Scan for the cell matching the given text and deliver its [X, Y] coordinate at center. 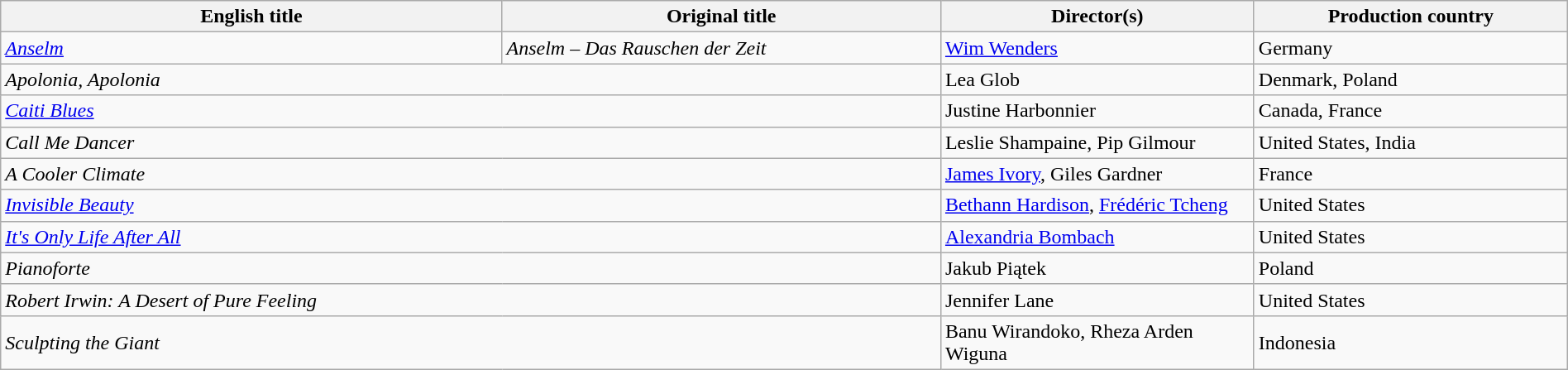
Justine Harbonnier [1097, 111]
Bethann Hardison, Frédéric Tcheng [1097, 205]
Wim Wenders [1097, 48]
Sculpting the Giant [471, 343]
Director(s) [1097, 17]
Poland [1411, 268]
Pianoforte [471, 268]
Alexandria Bombach [1097, 237]
Jennifer Lane [1097, 300]
English title [251, 17]
Invisible Beauty [471, 205]
France [1411, 174]
Canada, France [1411, 111]
Germany [1411, 48]
A Cooler Climate [471, 174]
Jakub Piątek [1097, 268]
Banu Wirandoko, Rheza Arden Wiguna [1097, 343]
Original title [721, 17]
Denmark, Poland [1411, 79]
James Ivory, Giles Gardner [1097, 174]
United States, India [1411, 142]
Apolonia, Apolonia [471, 79]
Call Me Dancer [471, 142]
Leslie Shampaine, Pip Gilmour [1097, 142]
Lea Glob [1097, 79]
It's Only Life After All [471, 237]
Anselm [251, 48]
Production country [1411, 17]
Robert Irwin: A Desert of Pure Feeling [471, 300]
Caiti Blues [471, 111]
Anselm – Das Rauschen der Zeit [721, 48]
Indonesia [1411, 343]
